Output the (X, Y) coordinate of the center of the cell containing the given text.  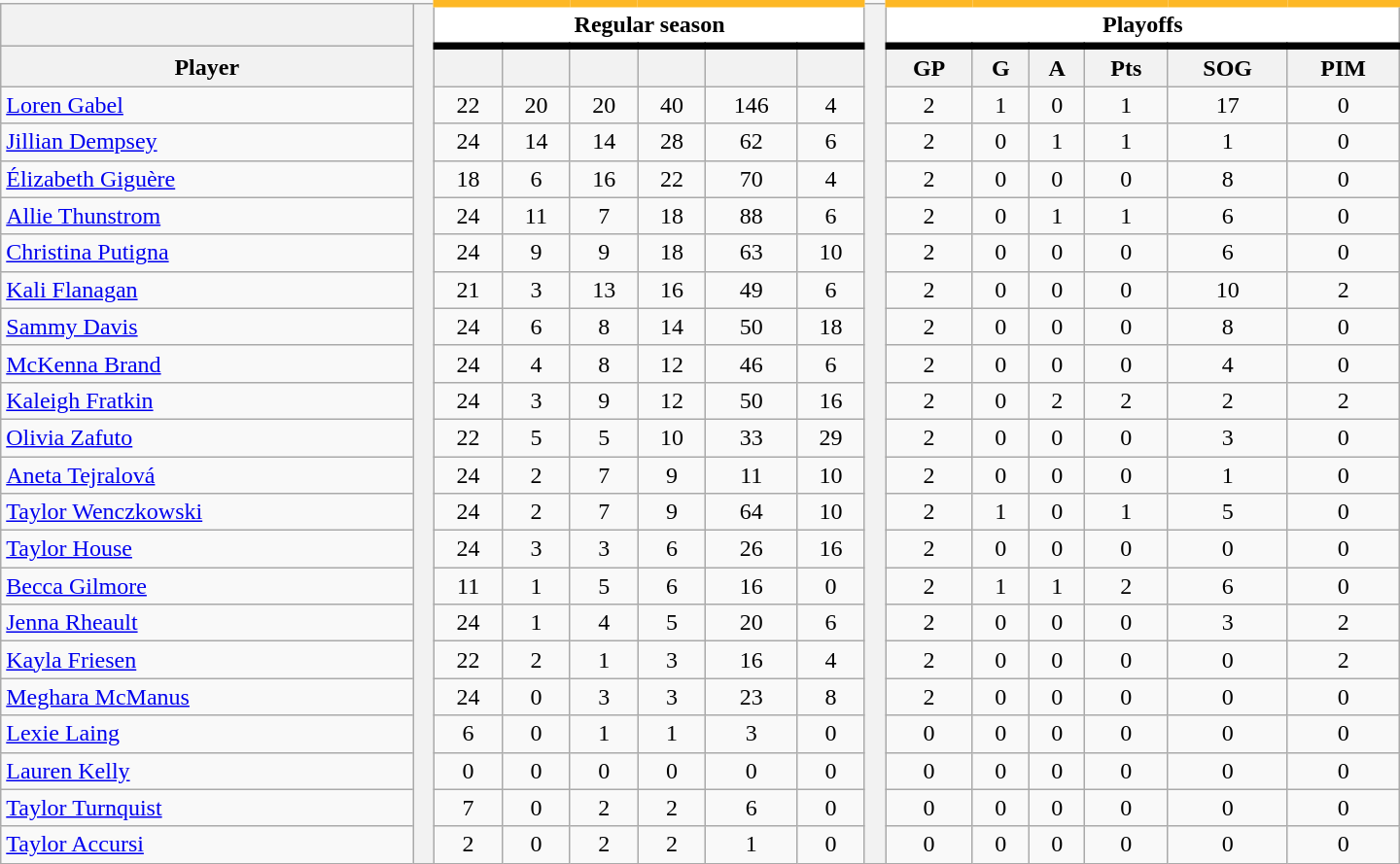
A (1058, 66)
Kali Flanagan (207, 290)
Meghara McManus (207, 697)
23 (752, 697)
88 (752, 216)
28 (672, 142)
33 (752, 437)
Taylor Wenczkowski (207, 512)
64 (752, 512)
49 (752, 290)
Allie Thunstrom (207, 216)
46 (752, 363)
Lauren Kelly (207, 771)
GP (928, 66)
17 (1227, 105)
26 (752, 549)
Becca Gilmore (207, 586)
21 (469, 290)
Player (207, 66)
G (1001, 66)
Jenna Rheault (207, 623)
Jillian Dempsey (207, 142)
13 (604, 290)
70 (752, 179)
PIM (1344, 66)
Lexie Laing (207, 734)
Kaleigh Fratkin (207, 400)
Regular season (649, 25)
146 (752, 105)
Taylor House (207, 549)
SOG (1227, 66)
Loren Gabel (207, 105)
Pts (1126, 66)
Kayla Friesen (207, 660)
Élizabeth Giguère (207, 179)
McKenna Brand (207, 363)
63 (752, 253)
Sammy Davis (207, 327)
Taylor Turnquist (207, 808)
Olivia Zafuto (207, 437)
29 (831, 437)
62 (752, 142)
Christina Putigna (207, 253)
40 (672, 105)
Playoffs (1142, 25)
Aneta Tejralová (207, 475)
Taylor Accursi (207, 845)
